Output the [X, Y] coordinate of the center of the cell containing the given text.  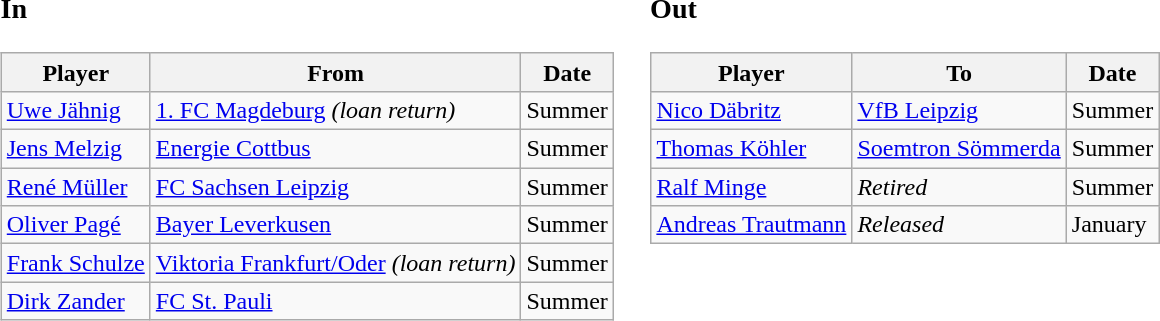
Dirk Zander [76, 301]
FC Sachsen Leipzig [336, 187]
Ralf Minge [752, 187]
Released [959, 225]
Thomas Köhler [752, 149]
Frank Schulze [76, 263]
Andreas Trautmann [752, 225]
1. FC Magdeburg (loan return) [336, 110]
Oliver Pagé [76, 225]
Nico Däbritz [752, 110]
VfB Leipzig [959, 110]
From [336, 72]
Viktoria Frankfurt/Oder (loan return) [336, 263]
January [1112, 225]
To [959, 72]
Soemtron Sömmerda [959, 149]
Uwe Jähnig [76, 110]
Retired [959, 187]
FC St. Pauli [336, 301]
René Müller [76, 187]
Bayer Leverkusen [336, 225]
Energie Cottbus [336, 149]
Jens Melzig [76, 149]
